Locate the cell with the specified text and output its (x, y) center coordinate. 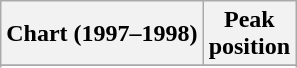
Chart (1997–1998) (102, 34)
Peakposition (249, 34)
